Pinpoint the cell where the given text exists, returning its [X, Y] midpoint coordinate. 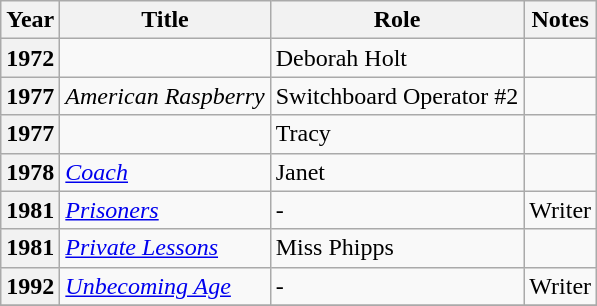
Prisoners [165, 210]
1992 [30, 286]
Coach [165, 172]
Title [165, 20]
Miss Phipps [397, 248]
1978 [30, 172]
Switchboard Operator #2 [397, 96]
Tracy [397, 134]
Unbecoming Age [165, 286]
1972 [30, 58]
Year [30, 20]
American Raspberry [165, 96]
Deborah Holt [397, 58]
Private Lessons [165, 248]
Janet [397, 172]
Role [397, 20]
Notes [560, 20]
